Scan for the cell matching the given text and deliver its (X, Y) coordinate at center. 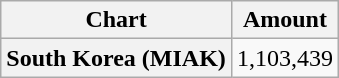
1,103,439 (284, 58)
South Korea (MIAK) (116, 58)
Amount (284, 20)
Chart (116, 20)
